Identify which cell holds the provided text, then report its (x, y) central coordinate. 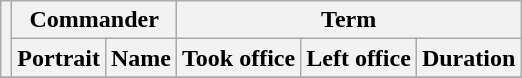
Portrait (59, 58)
Left office (359, 58)
Took office (239, 58)
Term (349, 20)
Duration (468, 58)
Name (140, 58)
Commander (94, 20)
